For the text-containing cell, return its midpoint in [x, y] coordinate format. 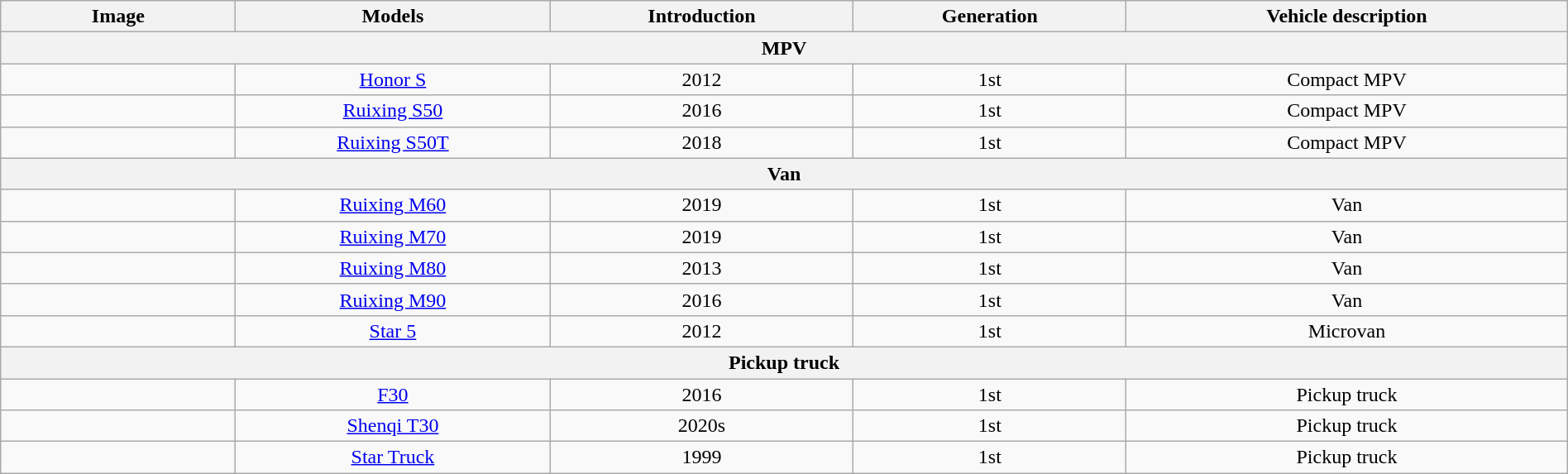
Vehicle description [1347, 17]
1999 [701, 457]
Star Truck [393, 457]
Ruixing S50 [393, 111]
Ruixing S50T [393, 142]
Models [393, 17]
MPV [784, 48]
Shenqi T30 [393, 426]
Microvan [1347, 331]
Star 5 [393, 331]
2013 [701, 268]
Image [118, 17]
2020s [701, 426]
Ruixing M80 [393, 268]
Generation [990, 17]
Ruixing M60 [393, 205]
F30 [393, 395]
Introduction [701, 17]
Honor S [393, 79]
Ruixing M70 [393, 237]
2018 [701, 142]
Ruixing M90 [393, 299]
